For the text-containing cell, return its midpoint in [X, Y] coordinate format. 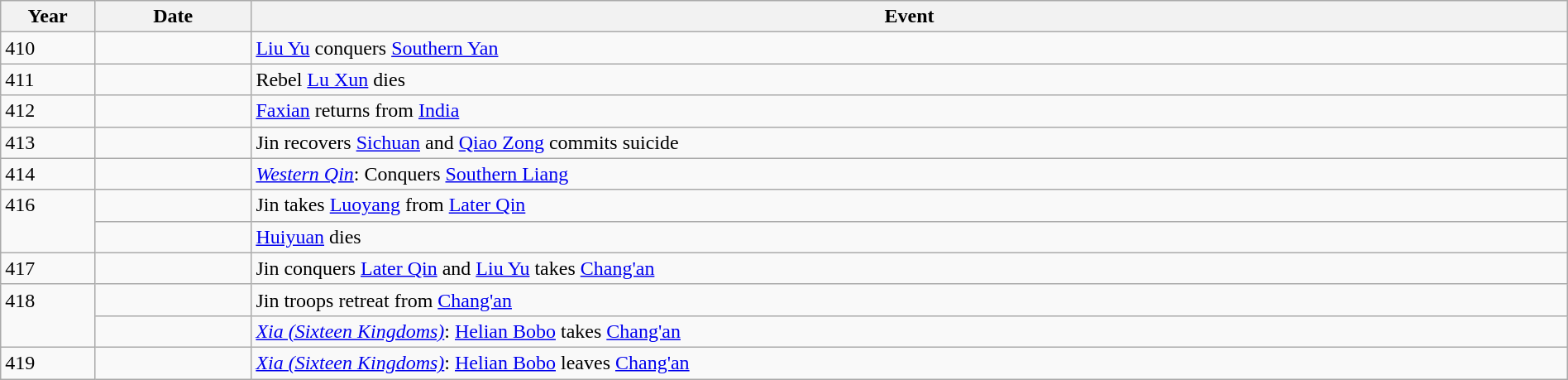
Jin takes Luoyang from Later Qin [910, 205]
Liu Yu conquers Southern Yan [910, 48]
414 [48, 174]
410 [48, 48]
411 [48, 79]
Rebel Lu Xun dies [910, 79]
Faxian returns from India [910, 111]
418 [48, 315]
Event [910, 17]
Jin troops retreat from Chang'an [910, 300]
Xia (Sixteen Kingdoms): Helian Bobo leaves Chang'an [910, 363]
413 [48, 142]
Western Qin: Conquers Southern Liang [910, 174]
417 [48, 268]
Date [172, 17]
416 [48, 221]
412 [48, 111]
Jin recovers Sichuan and Qiao Zong commits suicide [910, 142]
Jin conquers Later Qin and Liu Yu takes Chang'an [910, 268]
Xia (Sixteen Kingdoms): Helian Bobo takes Chang'an [910, 331]
Year [48, 17]
419 [48, 363]
Huiyuan dies [910, 237]
